Determine the (X, Y) coordinate at the center of the cell enclosing the given text.  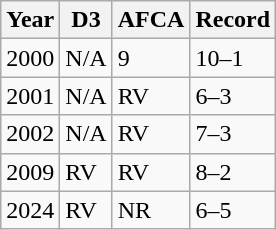
10–1 (233, 58)
2009 (30, 172)
AFCA (151, 20)
6–3 (233, 96)
2001 (30, 96)
7–3 (233, 134)
D3 (86, 20)
2002 (30, 134)
NR (151, 210)
8–2 (233, 172)
Record (233, 20)
2000 (30, 58)
6–5 (233, 210)
9 (151, 58)
2024 (30, 210)
Year (30, 20)
